Search for the cell housing the specified text and yield its [x, y] center coordinate. 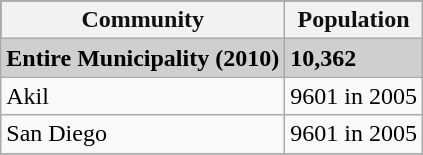
Population [354, 20]
San Diego [143, 134]
Akil [143, 96]
Community [143, 20]
Entire Municipality (2010) [143, 58]
10,362 [354, 58]
